Capture the cell that displays the provided text and extract its [x, y] central coordinate. 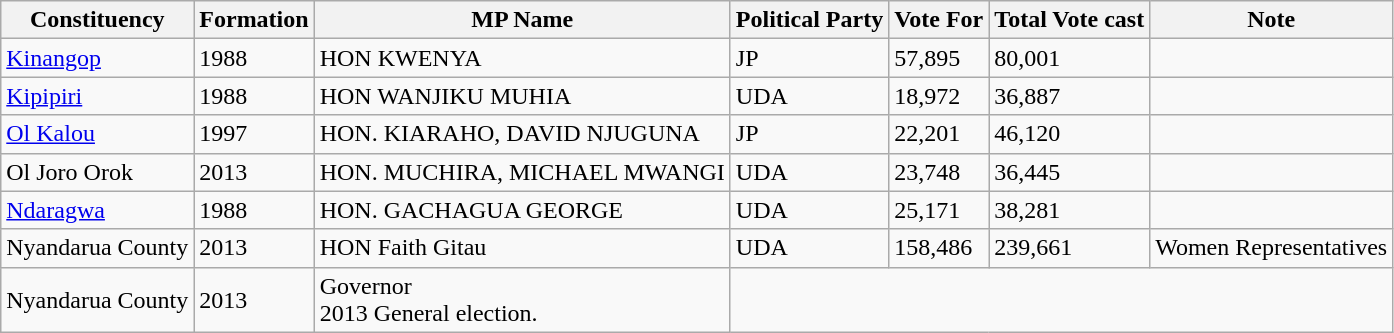
57,895 [939, 58]
HON Faith Gitau [522, 248]
HON KWENYA [522, 58]
HON WANJIKU MUHIA [522, 96]
Kipipiri [98, 96]
HON. MUCHIRA, MICHAEL MWANGI [522, 172]
80,001 [1070, 58]
HON. GACHAGUA GEORGE [522, 210]
Vote For [939, 20]
1997 [254, 134]
HON. KIARAHO, DAVID NJUGUNA [522, 134]
Women Representatives [1272, 248]
46,120 [1070, 134]
38,281 [1070, 210]
18,972 [939, 96]
36,445 [1070, 172]
MP Name [522, 20]
Political Party [809, 20]
Ol Joro Orok [98, 172]
Governor2013 General election. [522, 300]
158,486 [939, 248]
239,661 [1070, 248]
Formation [254, 20]
Note [1272, 20]
36,887 [1070, 96]
Ndaragwa [98, 210]
25,171 [939, 210]
23,748 [939, 172]
Ol Kalou [98, 134]
Kinangop [98, 58]
Total Vote cast [1070, 20]
22,201 [939, 134]
Constituency [98, 20]
